Find where the given text appears and provide that cell's center as [x, y] coordinate. 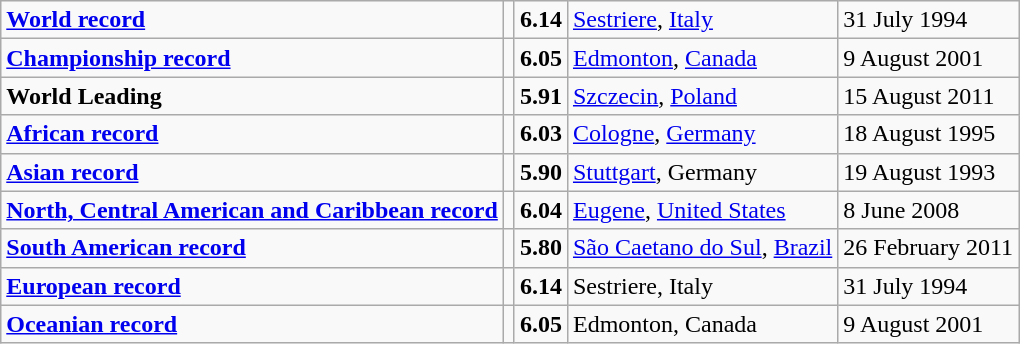
Oceanian record [252, 324]
European record [252, 286]
15 August 2011 [928, 96]
19 August 1993 [928, 172]
Cologne, Germany [702, 134]
Championship record [252, 58]
26 February 2011 [928, 248]
Stuttgart, Germany [702, 172]
World Leading [252, 96]
South American record [252, 248]
6.03 [540, 134]
North, Central American and Caribbean record [252, 210]
São Caetano do Sul, Brazil [702, 248]
5.90 [540, 172]
World record [252, 20]
8 June 2008 [928, 210]
5.80 [540, 248]
Szczecin, Poland [702, 96]
5.91 [540, 96]
6.04 [540, 210]
Eugene, United States [702, 210]
18 August 1995 [928, 134]
African record [252, 134]
Asian record [252, 172]
